Return (x, y) of the center of cell containing provided text 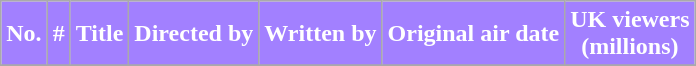
Title (100, 34)
Directed by (194, 34)
Written by (320, 34)
No. (24, 34)
UK viewers(millions) (630, 34)
Original air date (474, 34)
# (58, 34)
